Determine the (x, y) coordinate at the center of the cell enclosing the given text.  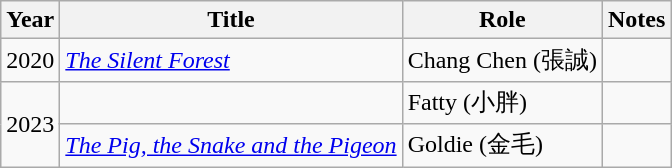
Notes (637, 20)
The Pig, the Snake and the Pigeon (231, 146)
Chang Chen (張誠) (502, 60)
Role (502, 20)
The Silent Forest (231, 60)
Year (30, 20)
Title (231, 20)
2020 (30, 60)
Goldie (金毛) (502, 146)
2023 (30, 124)
Fatty (小胖) (502, 102)
